Return (x, y) of the center of cell containing provided text 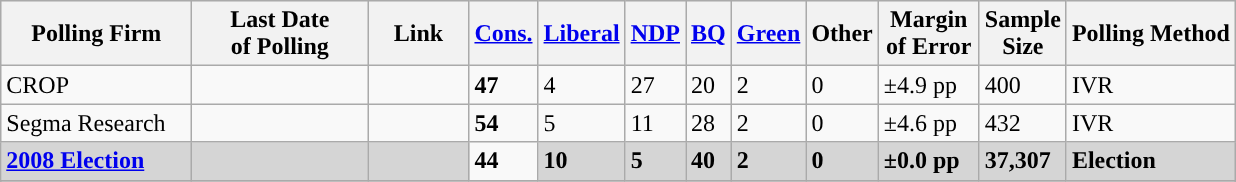
Election (1150, 161)
±0.0 pp (928, 161)
4 (582, 85)
±4.6 pp (928, 123)
±4.9 pp (928, 85)
54 (504, 123)
20 (709, 85)
CROP (96, 85)
Cons. (504, 34)
BQ (709, 34)
10 (582, 161)
Link (418, 34)
37,307 (1022, 161)
11 (655, 123)
2008 Election (96, 161)
40 (709, 161)
Other (842, 34)
47 (504, 85)
Marginof Error (928, 34)
400 (1022, 85)
Last Dateof Polling (280, 34)
Polling Method (1150, 34)
Green (768, 34)
SampleSize (1022, 34)
NDP (655, 34)
Polling Firm (96, 34)
Liberal (582, 34)
27 (655, 85)
28 (709, 123)
Segma Research (96, 123)
432 (1022, 123)
44 (504, 161)
